Detect which cell encompasses the target text, then output its [X, Y] center coordinate. 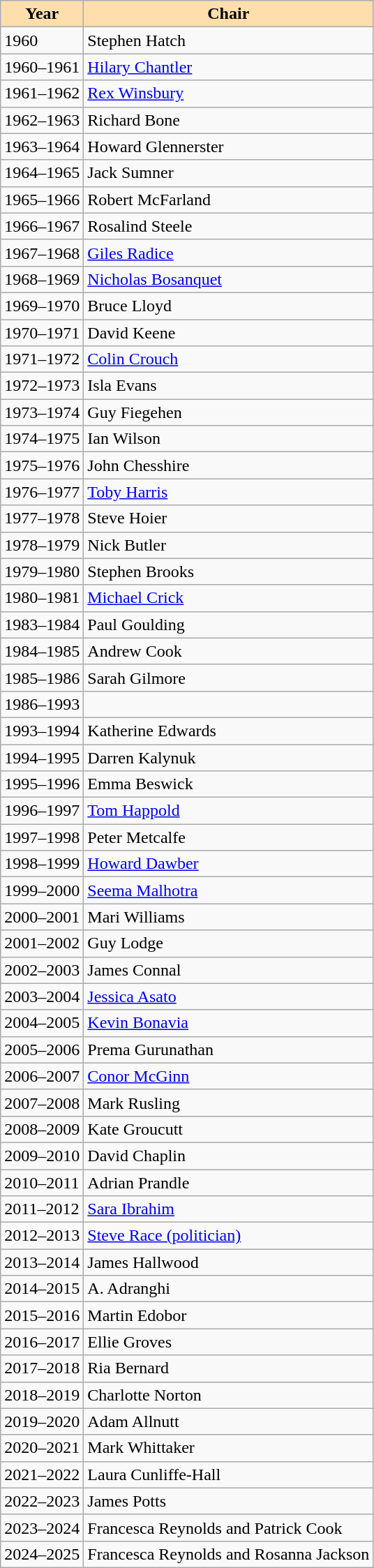
2000–2001 [42, 917]
Emma Beswick [229, 784]
Adrian Prandle [229, 1183]
1984–1985 [42, 651]
2005–2006 [42, 1050]
Richard Bone [229, 120]
Kate Groucutt [229, 1129]
2010–2011 [42, 1183]
2001–2002 [42, 943]
1996–1997 [42, 811]
Ian Wilson [229, 439]
2006–2007 [42, 1076]
Adam Allnutt [229, 1421]
2020–2021 [42, 1448]
2004–2005 [42, 1023]
Colin Crouch [229, 359]
Paul Goulding [229, 625]
2023–2024 [42, 1528]
James Hallwood [229, 1262]
1986–1993 [42, 704]
Laura Cunliffe-Hall [229, 1474]
Seema Malhotra [229, 890]
1972–1973 [42, 386]
1966–1967 [42, 226]
1993–1994 [42, 731]
1976–1977 [42, 492]
James Connal [229, 970]
Guy Lodge [229, 943]
2007–2008 [42, 1103]
1960–1961 [42, 67]
1999–2000 [42, 890]
2009–2010 [42, 1156]
1969–1970 [42, 306]
Sara Ibrahim [229, 1209]
Isla Evans [229, 386]
David Keene [229, 333]
John Chesshire [229, 465]
Conor McGinn [229, 1076]
Francesca Reynolds and Patrick Cook [229, 1528]
Sarah Gilmore [229, 678]
2002–2003 [42, 970]
1974–1975 [42, 439]
A. Adranghi [229, 1289]
2003–2004 [42, 996]
Nick Butler [229, 545]
Ria Bernard [229, 1368]
Steve Race (politician) [229, 1236]
Howard Dawber [229, 864]
Robert McFarland [229, 200]
1967–1968 [42, 253]
1973–1974 [42, 412]
Year [42, 14]
Katherine Edwards [229, 731]
Stephen Hatch [229, 40]
1977–1978 [42, 518]
David Chaplin [229, 1156]
Chair [229, 14]
1997–1998 [42, 837]
1979–1980 [42, 572]
Jack Sumner [229, 173]
2019–2020 [42, 1421]
2008–2009 [42, 1129]
2015–2016 [42, 1315]
2022–2023 [42, 1501]
Hilary Chantler [229, 67]
2014–2015 [42, 1289]
Peter Metcalfe [229, 837]
Stephen Brooks [229, 572]
1971–1972 [42, 359]
Rex Winsbury [229, 94]
1961–1962 [42, 94]
2013–2014 [42, 1262]
1995–1996 [42, 784]
2021–2022 [42, 1474]
Jessica Asato [229, 996]
1975–1976 [42, 465]
2011–2012 [42, 1209]
Bruce Lloyd [229, 306]
1968–1969 [42, 279]
Guy Fiegehen [229, 412]
Steve Hoier [229, 518]
Giles Radice [229, 253]
1978–1979 [42, 545]
1964–1965 [42, 173]
Andrew Cook [229, 651]
Francesca Reynolds and Rosanna Jackson [229, 1554]
Prema Gurunathan [229, 1050]
2024–2025 [42, 1554]
Ellie Groves [229, 1342]
Mark Whittaker [229, 1448]
Martin Edobor [229, 1315]
1970–1971 [42, 333]
Kevin Bonavia [229, 1023]
2018–2019 [42, 1395]
1983–1984 [42, 625]
2017–2018 [42, 1368]
Darren Kalynuk [229, 757]
1965–1966 [42, 200]
1998–1999 [42, 864]
1960 [42, 40]
Rosalind Steele [229, 226]
Mark Rusling [229, 1103]
Mari Williams [229, 917]
2016–2017 [42, 1342]
2012–2013 [42, 1236]
1980–1981 [42, 598]
Toby Harris [229, 492]
Michael Crick [229, 598]
Tom Happold [229, 811]
1963–1964 [42, 147]
1962–1963 [42, 120]
James Potts [229, 1501]
Howard Glennerster [229, 147]
Charlotte Norton [229, 1395]
Nicholas Bosanquet [229, 279]
1985–1986 [42, 678]
1994–1995 [42, 757]
